Scan for the cell matching the given text and deliver its (x, y) coordinate at center. 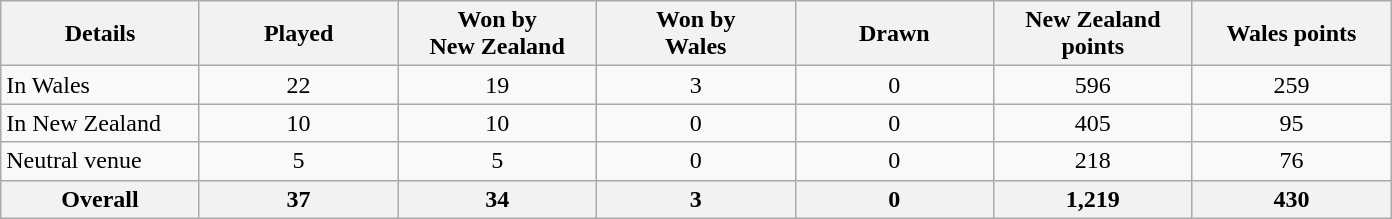
1,219 (1094, 199)
Overall (100, 199)
430 (1292, 199)
Neutral venue (100, 161)
76 (1292, 161)
405 (1094, 123)
95 (1292, 123)
In Wales (100, 85)
New Zealand points (1094, 34)
37 (298, 199)
259 (1292, 85)
34 (498, 199)
19 (498, 85)
Played (298, 34)
Wales points (1292, 34)
In New Zealand (100, 123)
Details (100, 34)
Won byWales (696, 34)
Drawn (894, 34)
596 (1094, 85)
22 (298, 85)
Won byNew Zealand (498, 34)
218 (1094, 161)
